Determine the [x, y] coordinate at the center of the cell enclosing the given text.  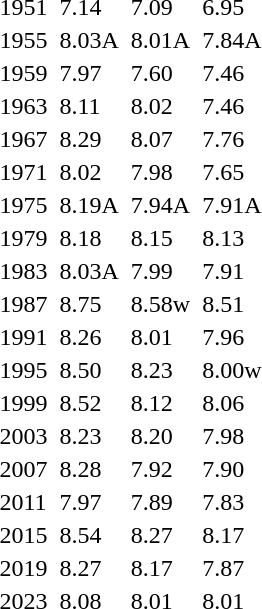
8.54 [89, 535]
8.26 [89, 337]
7.94A [160, 205]
8.01 [160, 337]
8.15 [160, 238]
8.18 [89, 238]
8.75 [89, 304]
7.89 [160, 502]
8.52 [89, 403]
8.11 [89, 106]
8.12 [160, 403]
7.60 [160, 73]
8.19A [89, 205]
8.07 [160, 139]
8.28 [89, 469]
8.01A [160, 40]
7.98 [160, 172]
8.58w [160, 304]
7.99 [160, 271]
8.29 [89, 139]
8.17 [160, 568]
8.50 [89, 370]
8.20 [160, 436]
7.92 [160, 469]
